Scan for the cell matching the given text and deliver its [X, Y] coordinate at center. 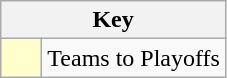
Key [114, 20]
Teams to Playoffs [134, 58]
